Capture the cell that displays the provided text and extract its (X, Y) central coordinate. 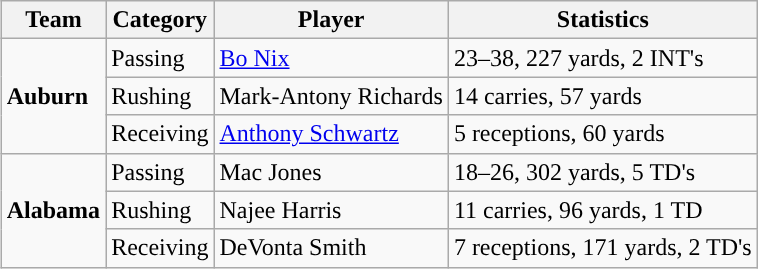
5 receptions, 60 yards (602, 134)
Statistics (602, 20)
Player (331, 20)
Team (53, 20)
14 carries, 57 yards (602, 96)
11 carries, 96 yards, 1 TD (602, 210)
7 receptions, 171 yards, 2 TD's (602, 248)
23–38, 227 yards, 2 INT's (602, 58)
Mark-Antony Richards (331, 96)
Najee Harris (331, 210)
18–26, 302 yards, 5 TD's (602, 172)
DeVonta Smith (331, 248)
Alabama (53, 210)
Anthony Schwartz (331, 134)
Category (160, 20)
Auburn (53, 96)
Mac Jones (331, 172)
Bo Nix (331, 58)
